Pinpoint the cell where the given text exists, returning its (x, y) midpoint coordinate. 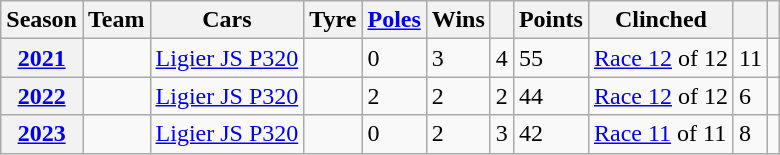
Cars (227, 20)
Season (42, 20)
42 (550, 134)
Points (550, 20)
11 (750, 58)
Race 11 of 11 (660, 134)
Poles (394, 20)
55 (550, 58)
6 (750, 96)
8 (750, 134)
44 (550, 96)
Wins (458, 20)
Clinched (660, 20)
2023 (42, 134)
Team (116, 20)
2021 (42, 58)
Tyre (333, 20)
4 (502, 58)
2022 (42, 96)
